Extract the [X, Y] coordinate from the center of the cell holding the provided text.  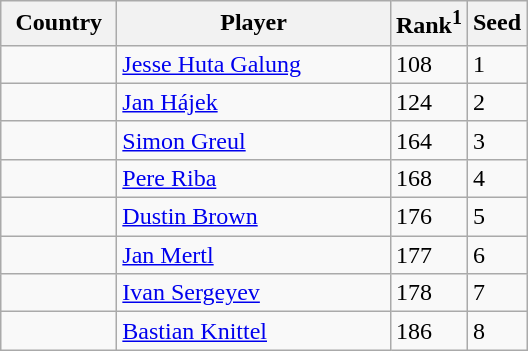
Player [254, 24]
164 [428, 140]
6 [496, 255]
Ivan Sergeyev [254, 293]
Jan Mertl [254, 255]
Seed [496, 24]
177 [428, 255]
1 [496, 64]
4 [496, 178]
Simon Greul [254, 140]
Dustin Brown [254, 217]
2 [496, 102]
Bastian Knittel [254, 331]
168 [428, 178]
Rank1 [428, 24]
Pere Riba [254, 178]
Jan Hájek [254, 102]
108 [428, 64]
3 [496, 140]
124 [428, 102]
176 [428, 217]
Jesse Huta Galung [254, 64]
8 [496, 331]
Country [59, 24]
186 [428, 331]
178 [428, 293]
7 [496, 293]
5 [496, 217]
